Search for the cell housing the specified text and yield its [x, y] center coordinate. 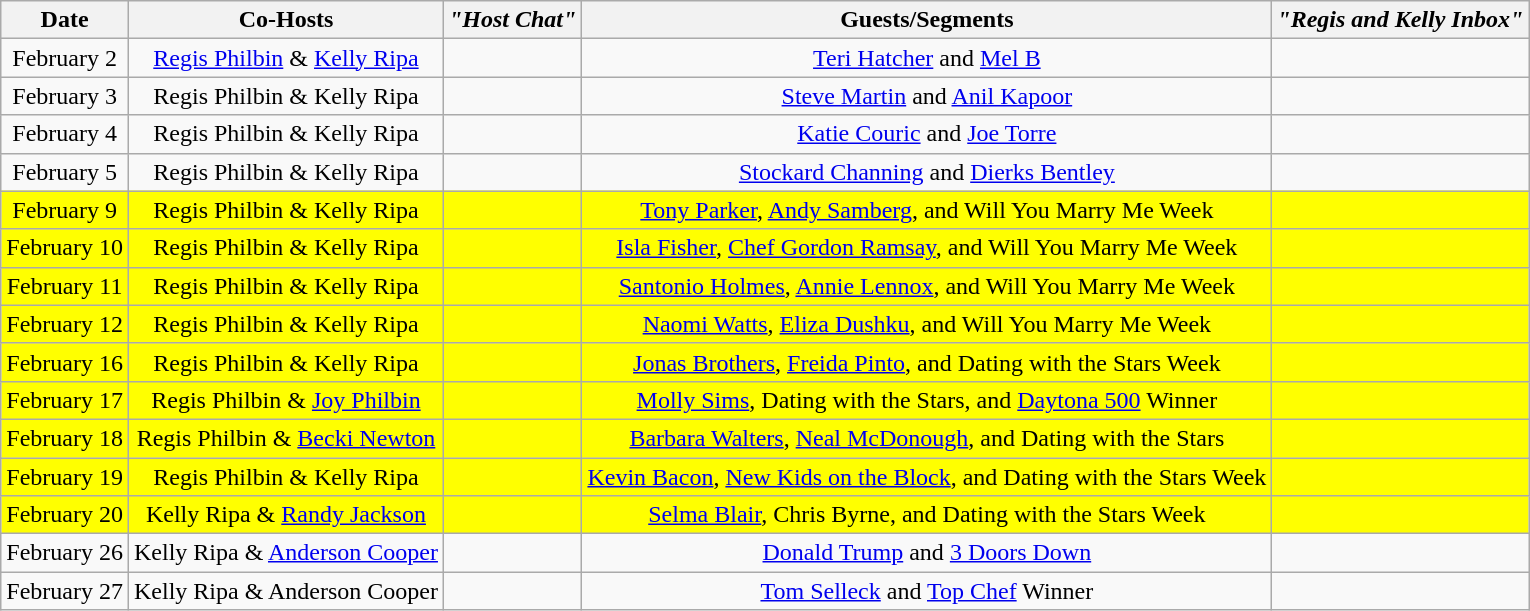
Naomi Watts, Eliza Dushku, and Will You Marry Me Week [927, 324]
Donald Trump and 3 Doors Down [927, 553]
"Host Chat" [512, 20]
Guests/Segments [927, 20]
Katie Couric and Joe Torre [927, 134]
Teri Hatcher and Mel B [927, 58]
February 18 [65, 438]
Tom Selleck and Top Chef Winner [927, 591]
Santonio Holmes, Annie Lennox, and Will You Marry Me Week [927, 286]
February 2 [65, 58]
Isla Fisher, Chef Gordon Ramsay, and Will You Marry Me Week [927, 248]
Co-Hosts [286, 20]
Stockard Channing and Dierks Bentley [927, 172]
February 19 [65, 477]
February 3 [65, 96]
February 5 [65, 172]
Barbara Walters, Neal McDonough, and Dating with the Stars [927, 438]
Date [65, 20]
February 4 [65, 134]
February 26 [65, 553]
Molly Sims, Dating with the Stars, and Daytona 500 Winner [927, 400]
February 11 [65, 286]
Tony Parker, Andy Samberg, and Will You Marry Me Week [927, 210]
February 20 [65, 515]
"Regis and Kelly Inbox" [1400, 20]
February 9 [65, 210]
Jonas Brothers, Freida Pinto, and Dating with the Stars Week [927, 362]
Regis Philbin & Joy Philbin [286, 400]
February 27 [65, 591]
Selma Blair, Chris Byrne, and Dating with the Stars Week [927, 515]
Kelly Ripa & Randy Jackson [286, 515]
February 16 [65, 362]
February 10 [65, 248]
Kevin Bacon, New Kids on the Block, and Dating with the Stars Week [927, 477]
Steve Martin and Anil Kapoor [927, 96]
Regis Philbin & Becki Newton [286, 438]
February 17 [65, 400]
February 12 [65, 324]
